Scan for the cell matching the given text and deliver its (X, Y) coordinate at center. 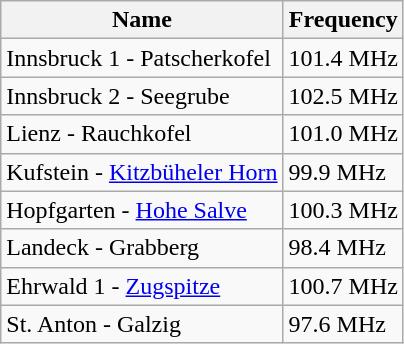
97.6 MHz (343, 324)
St. Anton - Galzig (142, 324)
98.4 MHz (343, 248)
Name (142, 20)
102.5 MHz (343, 96)
Frequency (343, 20)
101.0 MHz (343, 134)
Lienz - Rauchkofel (142, 134)
Innsbruck 1 - Patscherkofel (142, 58)
101.4 MHz (343, 58)
100.7 MHz (343, 286)
Landeck - Grabberg (142, 248)
Innsbruck 2 - Seegrube (142, 96)
100.3 MHz (343, 210)
99.9 MHz (343, 172)
Hopfgarten - Hohe Salve (142, 210)
Kufstein - Kitzbüheler Horn (142, 172)
Ehrwald 1 - Zugspitze (142, 286)
